Capture the cell that displays the provided text and extract its [x, y] central coordinate. 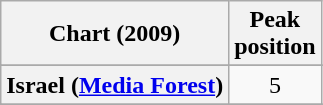
Israel (Media Forest) [115, 85]
Peak position [275, 34]
Chart (2009) [115, 34]
5 [275, 85]
